Find where the given text appears and provide that cell's center as (x, y) coordinate. 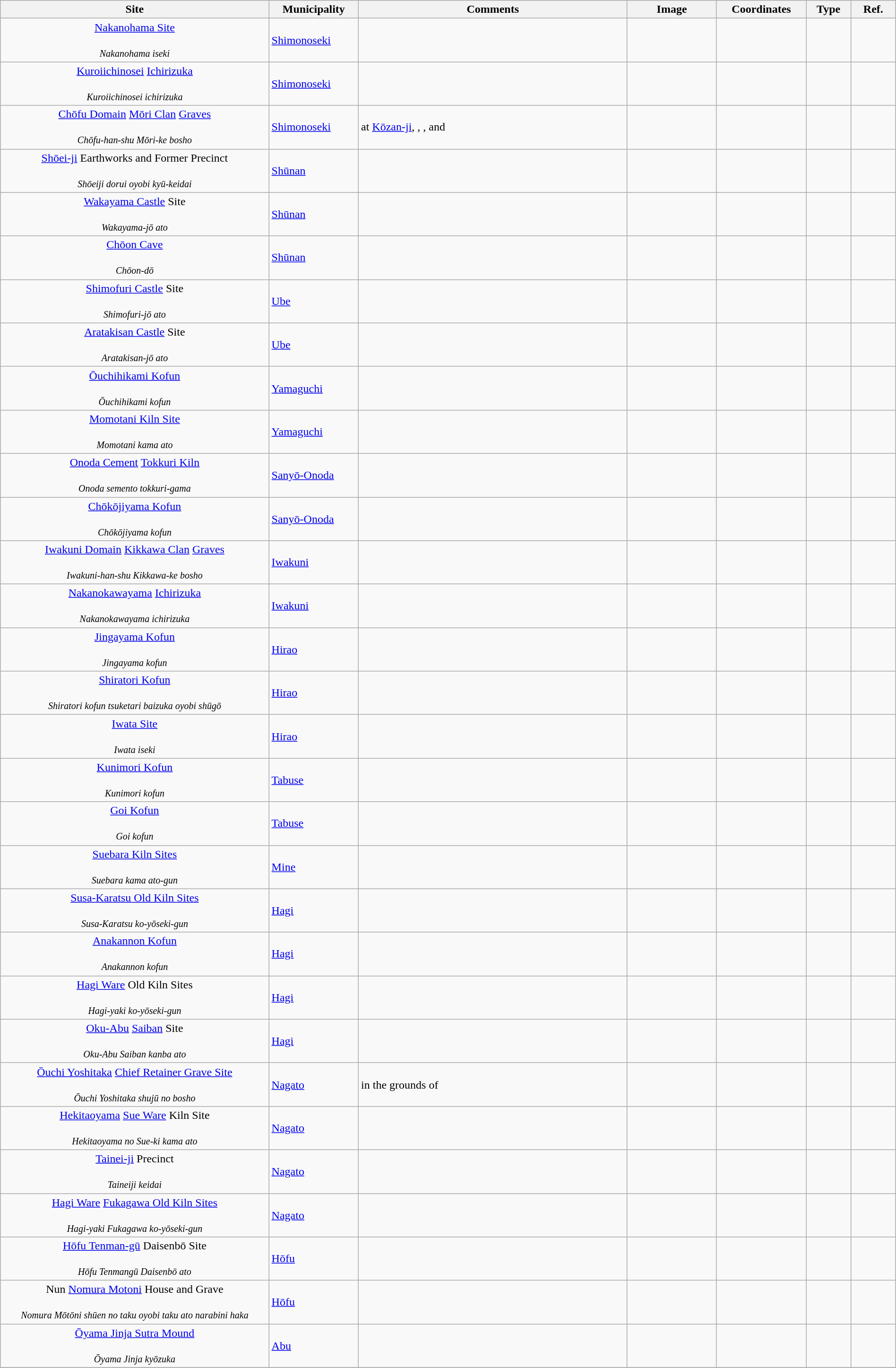
Ōyama Jinja Sutra MoundŌyama Jinja kyōzuka (135, 1346)
Coordinates (761, 9)
at Kōzan-ji, , , and (493, 127)
Momotani Kiln SiteMomotani kama ato (135, 432)
Hagi Ware Old Kiln SitesHagi-yaki ko-yōseki-gun (135, 997)
Abu (314, 1346)
Chōfu Domain Mōri Clan GravesChōfu-han-shu Mōri-ke bosho (135, 127)
Wakayama Castle SiteWakayama-jō ato (135, 214)
Nun Nomura Motoni House and GraveNomura Mōtōni shūen no taku oyobi taku ato narabini haka (135, 1302)
Goi KofunGoi kofun (135, 823)
Nakanohama SiteNakanohama iseki (135, 40)
Hagi Ware Fukagawa Old Kiln SitesHagi-yaki Fukagawa ko-yōseki-gun (135, 1215)
Shōei-ji Earthworks and Former PrecinctShōeiji dorui oyobi kyū-keidai (135, 171)
Suebara Kiln SitesSuebara kama ato-gun (135, 867)
Oku-Abu Saiban SiteOku-Abu Saiban kanba ato (135, 1041)
Municipality (314, 9)
Iwakuni Domain Kikkawa Clan GravesIwakuni-han-shu Kikkawa-ke bosho (135, 563)
Aratakisan Castle SiteAratakisan-jō ato (135, 345)
Ref. (873, 9)
Onoda Cement Tokkuri KilnOnoda semento tokkuri-gama (135, 475)
Site (135, 9)
Image (672, 9)
Anakannon KofunAnakannon kofun (135, 954)
Chōon CaveChōon-dō (135, 258)
Chōkōjiyama KofunChōkōjiyama kofun (135, 519)
Shimofuri Castle SiteShimofuri-jō ato (135, 301)
Type (829, 9)
Mine (314, 867)
Susa-Karatsu Old Kiln SitesSusa-Karatsu ko-yōseki-gun (135, 910)
Iwata SiteIwata iseki (135, 736)
Hōfu Tenman-gū Daisenbō SiteHōfu Tenmangū Daisenbō ato (135, 1259)
Comments (493, 9)
Jingayama KofunJingayama kofun (135, 649)
Ōuchihikami KofunŌuchihikami kofun (135, 388)
Hekitaoyama Sue Ware Kiln SiteHekitaoyama no Sue-ki kama ato (135, 1128)
Kunimori KofunKunimori kofun (135, 780)
Nakanokawayama IchirizukaNakanokawayama ichirizuka (135, 606)
in the grounds of (493, 1084)
Ōuchi Yoshitaka Chief Retainer Grave SiteŌuchi Yoshitaka shujū no bosho (135, 1084)
Tainei-ji PrecinctTaineiji keidai (135, 1171)
Shiratori KofunShiratori kofun tsuketari baizuka oyobi shūgō (135, 693)
Kuroiichinosei IchirizukaKuroiichinosei ichirizuka (135, 84)
